Return the (X, Y) coordinate for the center point of the cell that contains the specified text.  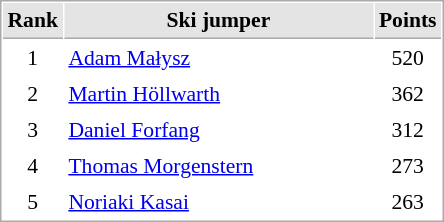
Daniel Forfang (218, 129)
Noriaki Kasai (218, 201)
Martin Höllwarth (218, 93)
362 (408, 93)
263 (408, 201)
2 (32, 93)
3 (32, 129)
5 (32, 201)
Ski jumper (218, 21)
Thomas Morgenstern (218, 165)
273 (408, 165)
Points (408, 21)
Rank (32, 21)
4 (32, 165)
1 (32, 57)
520 (408, 57)
312 (408, 129)
Adam Małysz (218, 57)
